Scan for the cell matching the given text and deliver its (x, y) coordinate at center. 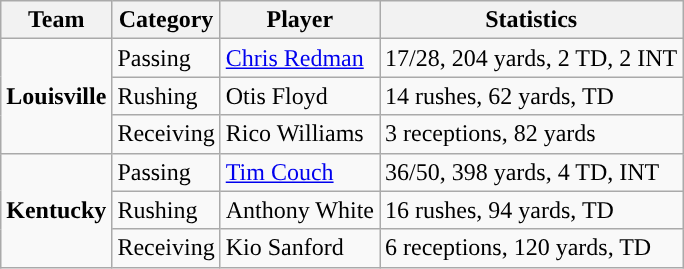
Player (300, 20)
Chris Redman (300, 58)
Kio Sanford (300, 248)
Team (56, 20)
Category (166, 20)
3 receptions, 82 yards (532, 134)
Kentucky (56, 210)
Louisville (56, 96)
Statistics (532, 20)
36/50, 398 yards, 4 TD, INT (532, 172)
16 rushes, 94 yards, TD (532, 210)
Tim Couch (300, 172)
17/28, 204 yards, 2 TD, 2 INT (532, 58)
Anthony White (300, 210)
14 rushes, 62 yards, TD (532, 96)
6 receptions, 120 yards, TD (532, 248)
Rico Williams (300, 134)
Otis Floyd (300, 96)
